Find where the given text appears and provide that cell's center as [X, Y] coordinate. 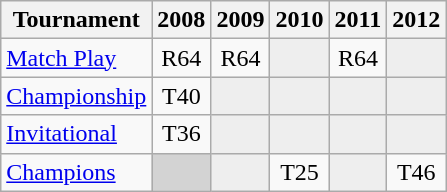
T40 [182, 96]
Invitational [76, 134]
2010 [300, 20]
Championship [76, 96]
T36 [182, 134]
Tournament [76, 20]
Champions [76, 172]
2011 [358, 20]
T25 [300, 172]
2008 [182, 20]
Match Play [76, 58]
2009 [240, 20]
2012 [416, 20]
T46 [416, 172]
